From the cell containing the given text, extract its center point as [X, Y] coordinate. 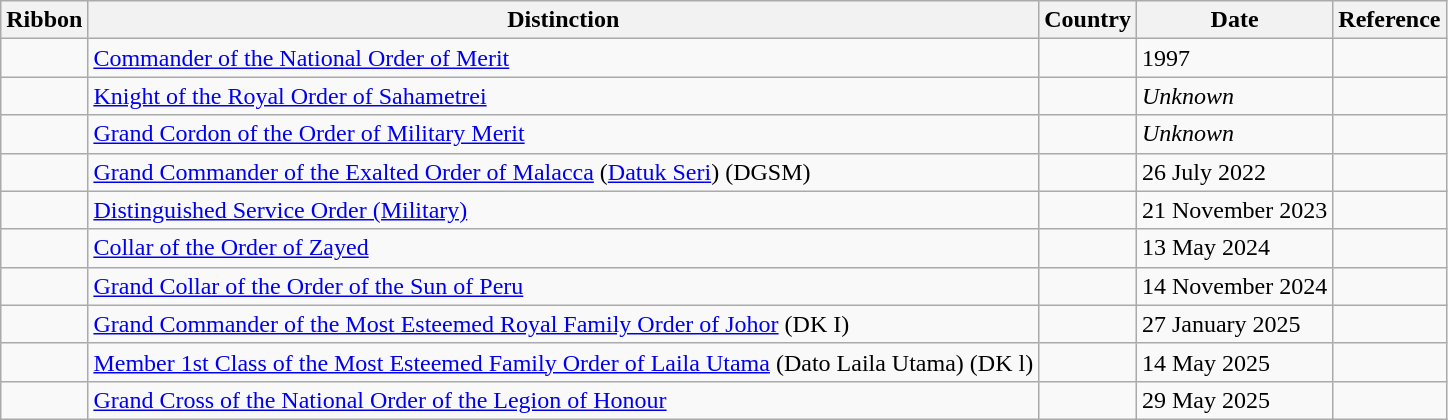
Grand Cross of the National Order of the Legion of Honour [564, 400]
Grand Collar of the Order of the Sun of Peru [564, 286]
21 November 2023 [1234, 210]
Member 1st Class of the Most Esteemed Family Order of Laila Utama (Dato Laila Utama) (DK l) [564, 362]
Commander of the National Order of Merit [564, 58]
27 January 2025 [1234, 324]
Grand Commander of the Most Esteemed Royal Family Order of Johor (DK I) [564, 324]
29 May 2025 [1234, 400]
14 May 2025 [1234, 362]
Grand Commander of the Exalted Order of Malacca (Datuk Seri) (DGSM) [564, 172]
26 July 2022 [1234, 172]
14 November 2024 [1234, 286]
Distinguished Service Order (Military) [564, 210]
Knight of the Royal Order of Sahametrei [564, 96]
1997 [1234, 58]
Reference [1390, 20]
Distinction [564, 20]
13 May 2024 [1234, 248]
Date [1234, 20]
Grand Cordon of the Order of Military Merit [564, 134]
Ribbon [44, 20]
Country [1088, 20]
Collar of the Order of Zayed [564, 248]
